Provide the (X, Y) coordinate of the cell's center where the given text is located.  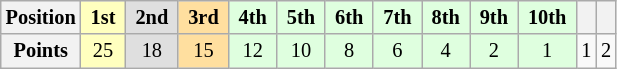
25 (104, 51)
8th (446, 17)
10th (547, 17)
18 (152, 51)
6th (349, 17)
15 (203, 51)
1st (104, 17)
4th (253, 17)
4 (446, 51)
12 (253, 51)
6 (397, 51)
8 (349, 51)
3rd (203, 17)
Position (41, 17)
Points (41, 51)
7th (397, 17)
9th (494, 17)
10 (301, 51)
5th (301, 17)
2nd (152, 17)
